From the cell containing the given text, extract its center point as [X, Y] coordinate. 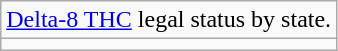
Delta-8 THC legal status by state. [169, 20]
